For the text-containing cell, return its midpoint in [X, Y] coordinate format. 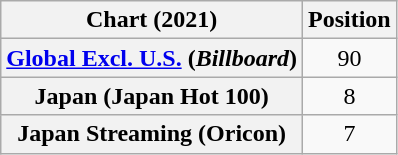
Japan Streaming (Oricon) [152, 134]
Chart (2021) [152, 20]
90 [350, 58]
8 [350, 96]
Position [350, 20]
Global Excl. U.S. (Billboard) [152, 58]
7 [350, 134]
Japan (Japan Hot 100) [152, 96]
